Provide the [X, Y] coordinate of the cell's center where the given text is located.  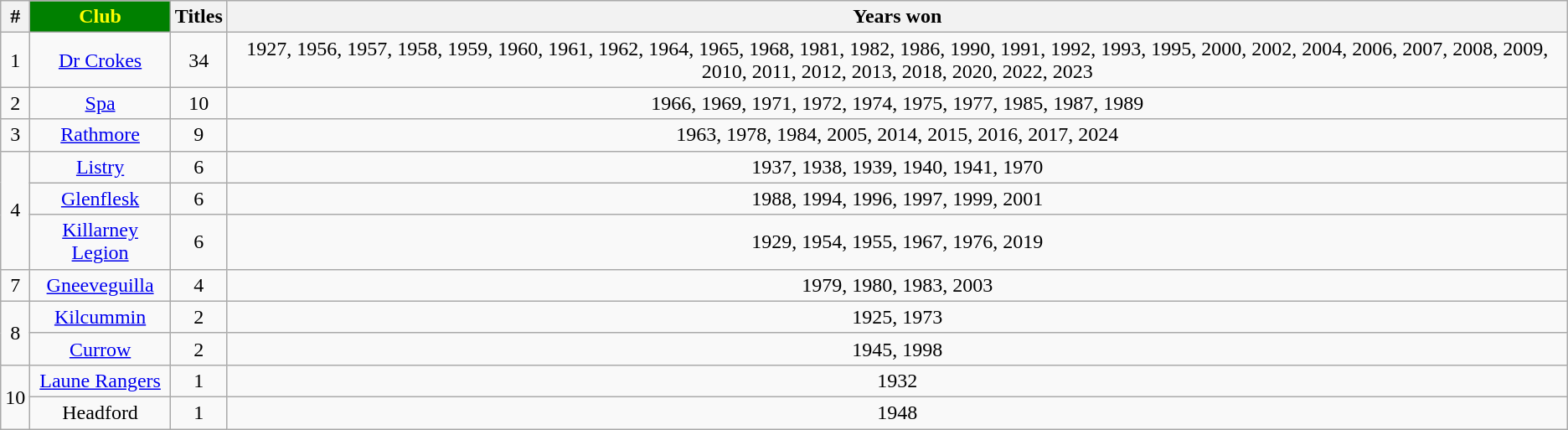
Headford [101, 412]
1979, 1980, 1983, 2003 [897, 285]
Listry [101, 167]
# [15, 17]
1925, 1973 [897, 317]
Spa [101, 103]
Rathmore [101, 135]
1937, 1938, 1939, 1940, 1941, 1970 [897, 167]
Years won [897, 17]
Killarney Legion [101, 241]
Kilcummin [101, 317]
1966, 1969, 1971, 1972, 1974, 1975, 1977, 1985, 1987, 1989 [897, 103]
7 [15, 285]
8 [15, 333]
1988, 1994, 1996, 1997, 1999, 2001 [897, 199]
Dr Crokes [101, 60]
1932 [897, 381]
Laune Rangers [101, 381]
34 [199, 60]
Club [101, 17]
1963, 1978, 1984, 2005, 2014, 2015, 2016, 2017, 2024 [897, 135]
3 [15, 135]
Currow [101, 349]
9 [199, 135]
Titles [199, 17]
1945, 1998 [897, 349]
Gneeveguilla [101, 285]
1929, 1954, 1955, 1967, 1976, 2019 [897, 241]
Glenflesk [101, 199]
1948 [897, 412]
